Scan for the cell matching the given text and deliver its [x, y] coordinate at center. 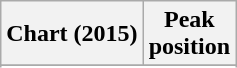
Peakposition [189, 34]
Chart (2015) [72, 34]
